Locate the cell with the specified text and output its [x, y] center coordinate. 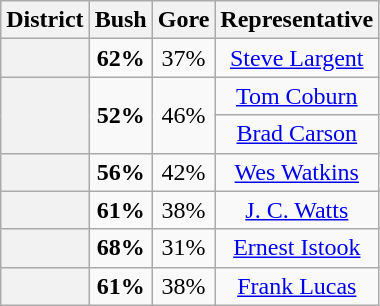
Representative [297, 20]
62% [120, 58]
56% [120, 172]
Wes Watkins [297, 172]
Bush [120, 20]
Ernest Istook [297, 248]
68% [120, 248]
Brad Carson [297, 134]
J. C. Watts [297, 210]
37% [184, 58]
46% [184, 115]
Frank Lucas [297, 286]
Gore [184, 20]
District [45, 20]
31% [184, 248]
52% [120, 115]
Tom Coburn [297, 96]
Steve Largent [297, 58]
42% [184, 172]
